Detect which cell encompasses the target text, then output its [x, y] center coordinate. 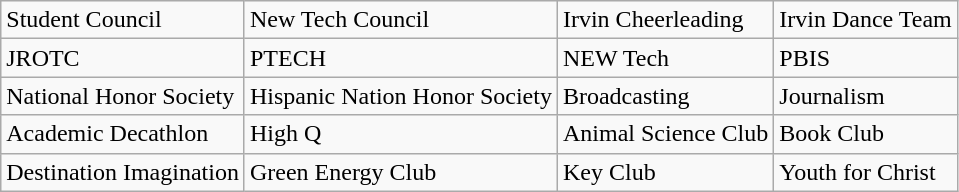
Irvin Dance Team [866, 20]
New Tech Council [400, 20]
NEW Tech [665, 58]
Irvin Cheerleading [665, 20]
Journalism [866, 96]
Book Club [866, 134]
National Honor Society [123, 96]
Academic Decathlon [123, 134]
Destination Imagination [123, 172]
High Q [400, 134]
Broadcasting [665, 96]
PTECH [400, 58]
Green Energy Club [400, 172]
JROTC [123, 58]
Animal Science Club [665, 134]
Hispanic Nation Honor Society [400, 96]
Student Council [123, 20]
Youth for Christ [866, 172]
PBIS [866, 58]
Key Club [665, 172]
